Locate the cell with the specified text and output its [x, y] center coordinate. 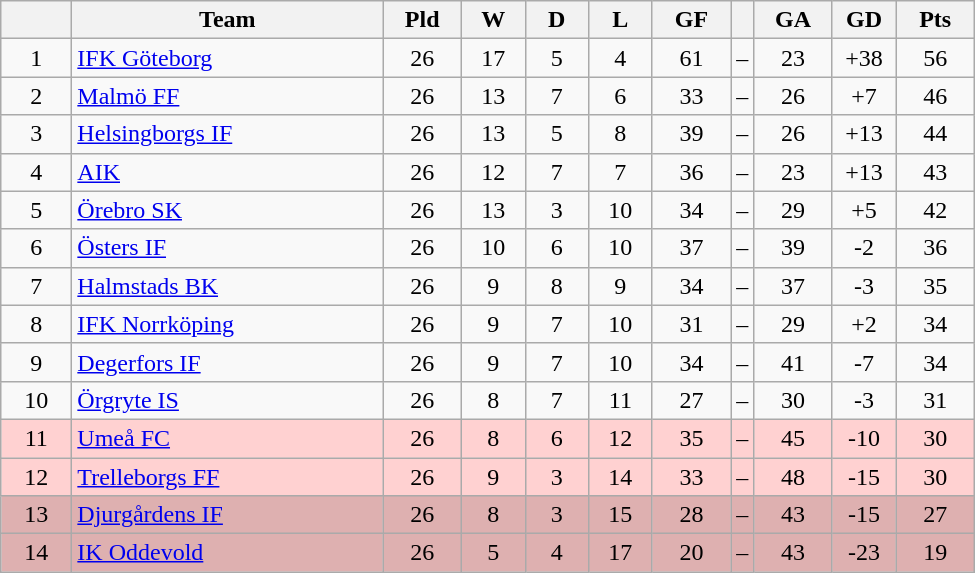
+7 [864, 96]
45 [794, 438]
Malmö FF [228, 96]
IFK Göteborg [228, 58]
Umeå FC [228, 438]
AIK [228, 172]
+2 [864, 324]
Örebro SK [228, 210]
61 [692, 58]
20 [692, 553]
56 [936, 58]
15 [621, 515]
42 [936, 210]
Östers IF [228, 248]
L [621, 20]
Helsingborgs IF [228, 134]
+38 [864, 58]
IK Oddevold [228, 553]
Trelleborgs FF [228, 477]
46 [936, 96]
GD [864, 20]
28 [692, 515]
19 [936, 553]
-7 [864, 362]
IFK Norrköping [228, 324]
D [557, 20]
Pld [422, 20]
1 [36, 58]
44 [936, 134]
Djurgårdens IF [228, 515]
GA [794, 20]
41 [794, 362]
Degerfors IF [228, 362]
-2 [864, 248]
+5 [864, 210]
48 [794, 477]
GF [692, 20]
Halmstads BK [228, 286]
W [493, 20]
Örgryte IS [228, 400]
-23 [864, 553]
Pts [936, 20]
2 [36, 96]
-10 [864, 438]
Team [228, 20]
